Return (X, Y) of the center of cell containing provided text 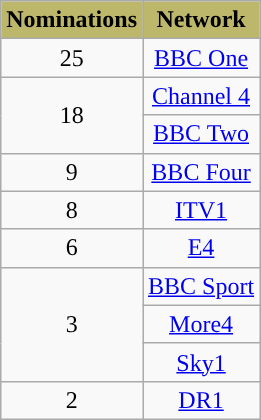
6 (72, 248)
Nominations (72, 20)
25 (72, 58)
18 (72, 115)
8 (72, 210)
2 (72, 400)
BBC Four (200, 172)
BBC Sport (200, 286)
Sky1 (200, 362)
More4 (200, 324)
E4 (200, 248)
Channel 4 (200, 96)
ITV1 (200, 210)
9 (72, 172)
BBC Two (200, 134)
3 (72, 324)
DR1 (200, 400)
Network (200, 20)
BBC One (200, 58)
